Extract the (x, y) coordinate from the center of the cell holding the provided text.  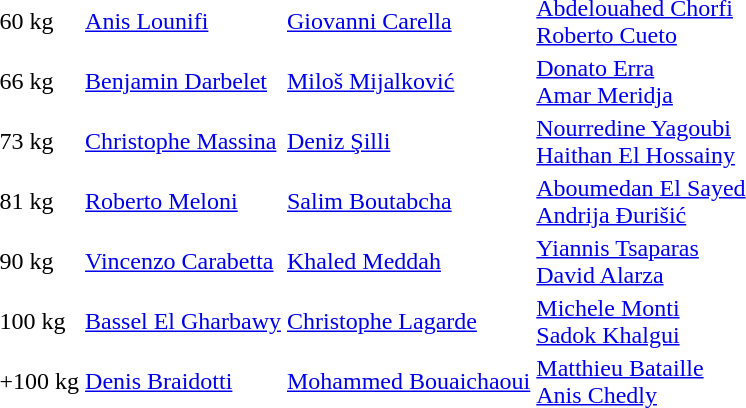
Benjamin Darbelet (184, 82)
Deniz Şilli (409, 142)
Christophe Massina (184, 142)
Christophe Lagarde (409, 322)
Bassel El Gharbawy (184, 322)
Miloš Mijalković (409, 82)
Salim Boutabcha (409, 202)
Roberto Meloni (184, 202)
Vincenzo Carabetta (184, 262)
Khaled Meddah (409, 262)
